Capture the cell that displays the provided text and extract its (X, Y) central coordinate. 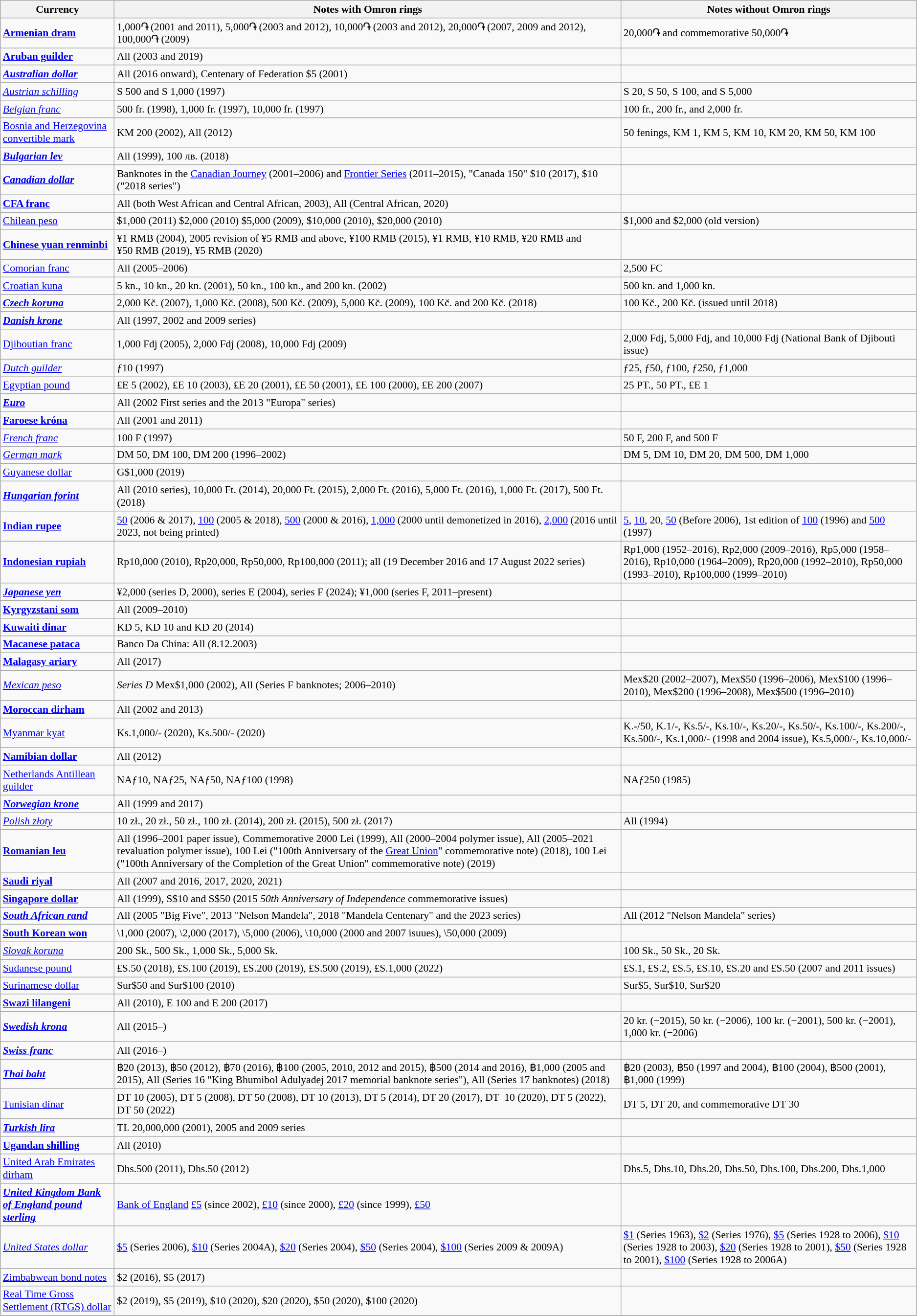
50 F, 200 F, and 500 F (769, 438)
200 Sk., 500 Sk., 1,000 Sk., 5,000 Sk. (368, 951)
20,000֏ and commemorative 50,000֏ (769, 33)
Indian rupee (58, 526)
Swazi lilangeni (58, 1003)
All (2010 series), 10,000 Ft. (2014), 20,000 Ft. (2015), 2,000 Ft. (2016), 5,000 Ft. (2016), 1,000 Ft. (2017), 500 Ft. (2018) (368, 496)
S 500 and S 1,000 (1997) (368, 91)
All (2010) (368, 1145)
All (1997, 2002 and 2009 series) (368, 321)
Series D Mex$1,000 (2002), All (Series F banknotes; 2006–2010) (368, 686)
$1,000 and $2,000 (old version) (769, 221)
Euro (58, 403)
Australian dollar (58, 74)
Malagasy ariary (58, 662)
Croatian kuna (58, 286)
TL 20,000,000 (2001), 2005 and 2009 series (368, 1128)
50 fenings, KM 1, KM 5, KM 10, KM 20, KM 50, KM 100 (769, 132)
DT 10 (2005), DT 5 (2008), DT 50 (2008), DT 10 (2013), DT 5 (2014), DT 20 (2017), DT 10 (2020), DT 5 (2022), DT 50 (2022) (368, 1104)
All (2016 onward), Centenary of Federation $5 (2001) (368, 74)
Zimbabwean bond notes (58, 1277)
Myanmar kyat (58, 733)
Romanian leu (58, 851)
Surinamese dollar (58, 986)
Dutch guilder (58, 368)
United Kingdom Bank of England pound sterling (58, 1205)
$2 (2016), $5 (2017) (368, 1277)
Mexican peso (58, 686)
All (1994) (769, 821)
Real Time Gross Settlement (RTGS) dollar (58, 1300)
CFA franc (58, 204)
KM 200 (2002), All (2012) (368, 132)
All (2002 First series and the 2013 "Europa" series) (368, 403)
Japanese yen (58, 592)
All (1999 and 2017) (368, 804)
Moroccan dirham (58, 709)
Sur$50 and Sur$100 (2010) (368, 986)
Swiss franc (58, 1050)
ƒ10 (1997) (368, 368)
100 Kč., 200 Kč. (issued until 2018) (769, 303)
NAƒ10, NAƒ25, NAƒ50, NAƒ100 (1998) (368, 780)
All (2005–2006) (368, 269)
Austrian schilling (58, 91)
Polish złoty (58, 821)
¥2,000 (series D, 2000), series E (2004), series F (2024); ¥1,000 (series F, 2011–present) (368, 592)
Djiboutian franc (58, 344)
Czech koruna (58, 303)
Currency (58, 9)
Mex$20 (2002–2007), Mex$50 (1996–2006), Mex$100 (1996–2010), Mex$200 (1996–2008), Mex$500 (1996–2010) (769, 686)
Egyptian pound (58, 386)
Tunisian dinar (58, 1104)
Dhs.5, Dhs.10, Dhs.20, Dhs.50, Dhs.100, Dhs.200, Dhs.1,000 (769, 1168)
Singapore dollar (58, 899)
G$1,000 (2019) (368, 473)
$1,000 (2011) $2,000 (2010) $5,000 (2009), $10,000 (2010), $20,000 (2010) (368, 221)
All (2003 and 2019) (368, 57)
2,000 Fdj, 5,000 Fdj, and 10,000 Fdj (National Bank of Djibouti issue) (769, 344)
DM 5, DM 10, DM 20, DM 500, DM 1,000 (769, 455)
German mark (58, 455)
Ks.1,000/- (2020), Ks.500/- (2020) (368, 733)
Kyrgyzstani som (58, 610)
Aruban guilder (58, 57)
Rp10,000 (2010), Rp20,000, Rp50,000, Rp100,000 (2011); all (19 December 2016 and 17 August 2022 series) (368, 563)
Bank of England £5 (since 2002), £10 (since 2000), £20 (since 1999), £50 (368, 1205)
฿20 (2003), ฿50 (1997 and 2004), ฿100 (2004), ฿500 (2001), ฿1,000 (1999) (769, 1074)
Netherlands Antillean guilder (58, 780)
All (1999), S$10 and S$50 (2015 50th Anniversary of Independence commemorative issues) (368, 899)
1,000֏ (2001 and 2011), 5,000֏ (2003 and 2012), 10,000֏ (2003 and 2012), 20,000֏ (2007, 2009 and 2012), 100,000֏ (2009) (368, 33)
All (2012) (368, 757)
Sudanese pound (58, 968)
100 Sk., 50 Sk., 20 Sk. (769, 951)
¥1 RMB (2004), 2005 revision of ¥5 RMB and above, ¥100 RMB (2015), ¥1 RMB, ¥10 RMB, ¥20 RMB and ¥50 RMB (2019), ¥5 RMB (2020) (368, 245)
Thai baht (58, 1074)
French franc (58, 438)
\1,000 (2007), \2,000 (2017), \5,000 (2006), \10,000 (2000 and 2007 isuues), \50,000 (2009) (368, 933)
2,500 FC (769, 269)
South Korean won (58, 933)
1,000 Fdj (2005), 2,000 Fdj (2008), 10,000 Fdj (2009) (368, 344)
Slovak koruna (58, 951)
All (2016–) (368, 1050)
Banknotes in the Canadian Journey (2001–2006) and Frontier Series (2011–2015), "Canada 150" $10 (2017), $10 ("2018 series") (368, 180)
Kuwaiti dinar (58, 627)
All (2007 and 2016, 2017, 2020, 2021) (368, 881)
20 kr. (−2015), 50 kr. (−2006), 100 kr. (−2001), 500 kr. (−2001), 1,000 kr. (−2006) (769, 1026)
United Arab Emirates dirham (58, 1168)
500 kn. and 1,000 kn. (769, 286)
All (2009–2010) (368, 610)
Belgian franc (58, 109)
S 20, S 50, S 100, and S 5,000 (769, 91)
Bosnia and Herzegovina convertible mark (58, 132)
All (both West African and Central African, 2003), All (Central African, 2020) (368, 204)
£S.1, £S.2, £S.5, £S.10, £S.20 and £S.50 (2007 and 2011 issues) (769, 968)
Macanese pataca (58, 644)
500 fr. (1998), 1,000 fr. (1997), 10,000 fr. (1997) (368, 109)
DM 50, DM 100, DM 200 (1996–2002) (368, 455)
K.-/50, K.1/-, Ks.5/-, Ks.10/-, Ks.20/-, Ks.50/-, Ks.100/-, Ks.200/-, Ks.500/-, Ks.1,000/- (1998 and 2004 issue), Ks.5,000/-, Ks.10,000/- (769, 733)
Sur$5, Sur$10, Sur$20 (769, 986)
Norwegian krone (58, 804)
50 (2006 & 2017), 100 (2005 & 2018), 500 (2000 & 2016), 1,000 (2000 until demonetized in 2016), 2,000 (2016 until 2023, not being printed) (368, 526)
Turkish lira (58, 1128)
All (2017) (368, 662)
Banco Da China: All (8.12.2003) (368, 644)
Faroese króna (58, 420)
$2 (2019), $5 (2019), $10 (2020), $20 (2020), $50 (2020), $100 (2020) (368, 1300)
Indonesian rupiah (58, 563)
Armenian dram (58, 33)
ƒ25, ƒ50, ƒ100, ƒ250, ƒ1,000 (769, 368)
South African rand (58, 916)
United States dollar (58, 1248)
Notes with Omron rings (368, 9)
25 PT., 50 PT., £E 1 (769, 386)
All (2005 "Big Five", 2013 "Nelson Mandela", 2018 "Mandela Centenary" and the 2023 series) (368, 916)
2,000 Kč. (2007), 1,000 Kč. (2008), 500 Kč. (2009), 5,000 Kč. (2009), 100 Kč. and 200 Kč. (2018) (368, 303)
$5 (Series 2006), $10 (Series 2004A), $20 (Series 2004), $50 (Series 2004), $100 (Series 2009 & 2009A) (368, 1248)
5, 10, 20, 50 (Before 2006), 1st edition of 100 (1996) and 500 (1997) (769, 526)
All (2010), E 100 and E 200 (2017) (368, 1003)
Guyanese dollar (58, 473)
Danish krone (58, 321)
Bulgarian lev (58, 157)
100 F (1997) (368, 438)
Namibian dollar (58, 757)
£E 5 (2002), £E 10 (2003), £E 20 (2001), £E 50 (2001), £E 100 (2000), £E 200 (2007) (368, 386)
DT 5, DT 20, and commemorative DT 30 (769, 1104)
Saudi riyal (58, 881)
All (2012 "Nelson Mandela" series) (769, 916)
Dhs.500 (2011), Dhs.50 (2012) (368, 1168)
5 kn., 10 kn., 20 kn. (2001), 50 kn., 100 kn., and 200 kn. (2002) (368, 286)
NAƒ250 (1985) (769, 780)
All (2002 and 2013) (368, 709)
10 zł., 20 zł., 50 zł., 100 zł. (2014), 200 zł. (2015), 500 zł. (2017) (368, 821)
All (2015–) (368, 1026)
All (2001 and 2011) (368, 420)
Chilean peso (58, 221)
Notes without Omron rings (769, 9)
Swedish krona (58, 1026)
Canadian dollar (58, 180)
Chinese yuan renminbi (58, 245)
Hungarian forint (58, 496)
£S.50 (2018), £S.100 (2019), £S.200 (2019), £S.500 (2019), £S.1,000 (2022) (368, 968)
100 fr., 200 fr., and 2,000 fr. (769, 109)
Comorian franc (58, 269)
KD 5, KD 10 and KD 20 (2014) (368, 627)
Ugandan shilling (58, 1145)
All (1999), 100 лв. (2018) (368, 157)
